Locate the cell with the specified text and output its (X, Y) center coordinate. 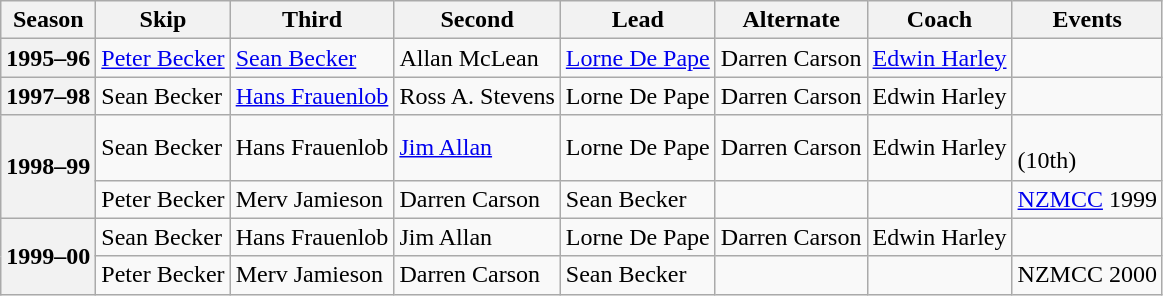
Alternate (791, 20)
Skip (163, 20)
(10th) (1087, 148)
1998–99 (48, 166)
Second (477, 20)
NZMCC 2000 (1087, 275)
Events (1087, 20)
Third (312, 20)
1997–98 (48, 96)
NZMCC 1999 (1087, 199)
Coach (940, 20)
Ross A. Stevens (477, 96)
Allan McLean (477, 58)
1995–96 (48, 58)
Season (48, 20)
Lead (638, 20)
1999–00 (48, 256)
